Scan for the cell matching the given text and deliver its [X, Y] coordinate at center. 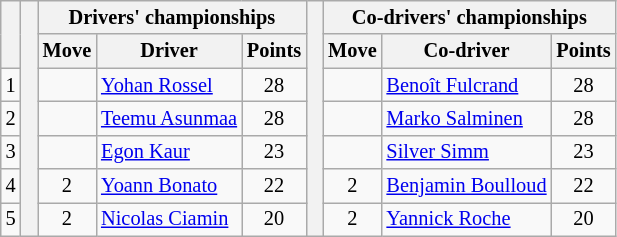
Nicolas Ciamin [169, 219]
5 [11, 219]
Silver Simm [467, 152]
Benoît Fulcrand [467, 85]
Teemu Asunmaa [169, 118]
4 [11, 186]
Co-drivers' championships [469, 17]
Benjamin Boulloud [467, 186]
Drivers' championships [172, 17]
Yohan Rossel [169, 85]
Yannick Roche [467, 219]
1 [11, 85]
3 [11, 152]
Marko Salminen [467, 118]
Driver [169, 51]
Yoann Bonato [169, 186]
Co-driver [467, 51]
Egon Kaur [169, 152]
